From the cell containing the given text, extract its center point as (x, y) coordinate. 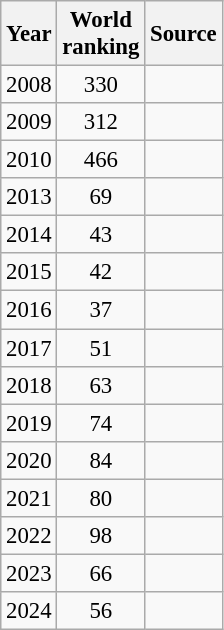
2017 (29, 348)
2024 (29, 611)
42 (101, 273)
2008 (29, 85)
2014 (29, 235)
2016 (29, 310)
2022 (29, 536)
2010 (29, 160)
43 (101, 235)
37 (101, 310)
Year (29, 34)
2018 (29, 385)
2023 (29, 573)
84 (101, 460)
Worldranking (101, 34)
74 (101, 423)
2009 (29, 122)
2015 (29, 273)
69 (101, 197)
466 (101, 160)
330 (101, 85)
51 (101, 348)
56 (101, 611)
80 (101, 498)
2020 (29, 460)
2013 (29, 197)
2021 (29, 498)
98 (101, 536)
2019 (29, 423)
66 (101, 573)
Source (184, 34)
63 (101, 385)
312 (101, 122)
